Locate the cell with the specified text and output its (X, Y) center coordinate. 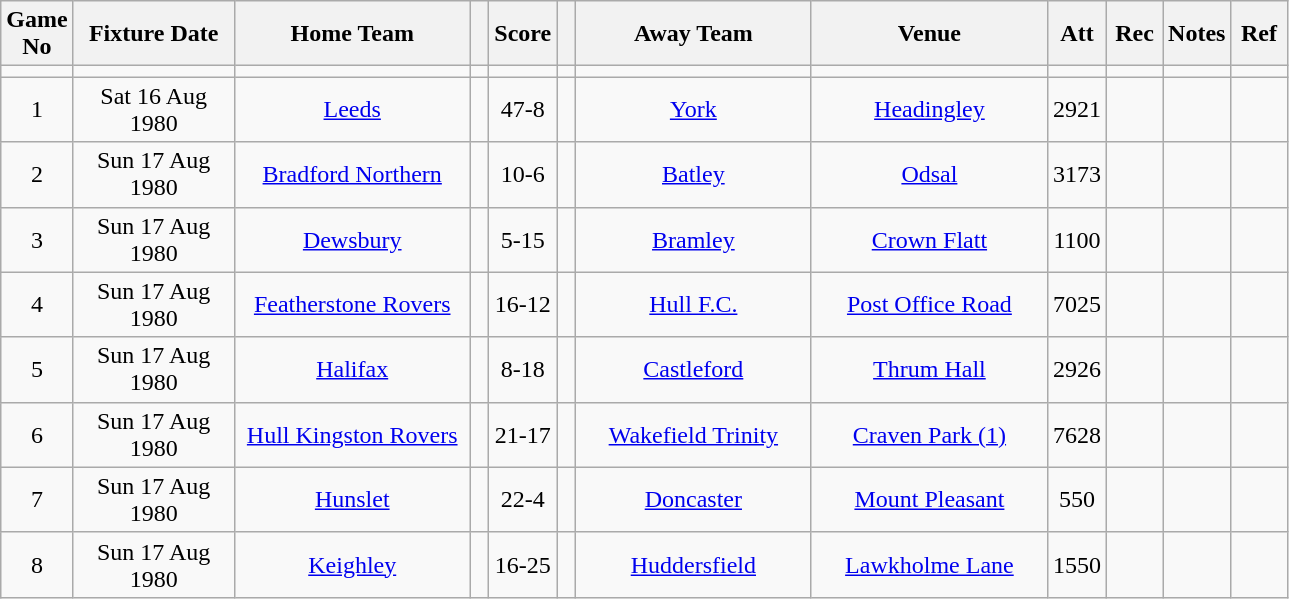
5-15 (523, 240)
550 (1076, 500)
Thrum Hall (929, 370)
Away Team (693, 34)
Home Team (352, 34)
Batley (693, 174)
Dewsbury (352, 240)
Post Office Road (929, 304)
Venue (929, 34)
Notes (1197, 34)
16-12 (523, 304)
8 (37, 564)
7 (37, 500)
Leeds (352, 110)
Featherstone Rovers (352, 304)
Headingley (929, 110)
2 (37, 174)
Fixture Date (154, 34)
5 (37, 370)
Rec (1135, 34)
York (693, 110)
1 (37, 110)
7628 (1076, 434)
3173 (1076, 174)
16-25 (523, 564)
Bramley (693, 240)
Lawkholme Lane (929, 564)
Bradford Northern (352, 174)
Craven Park (1) (929, 434)
4 (37, 304)
Sat 16 Aug 1980 (154, 110)
22-4 (523, 500)
Crown Flatt (929, 240)
Score (523, 34)
Hunslet (352, 500)
Hull Kingston Rovers (352, 434)
Mount Pleasant (929, 500)
Ref (1259, 34)
Att (1076, 34)
Wakefield Trinity (693, 434)
Castleford (693, 370)
Odsal (929, 174)
21-17 (523, 434)
Doncaster (693, 500)
Halifax (352, 370)
10-6 (523, 174)
2921 (1076, 110)
3 (37, 240)
47-8 (523, 110)
2926 (1076, 370)
7025 (1076, 304)
8-18 (523, 370)
Huddersfield (693, 564)
Hull F.C. (693, 304)
6 (37, 434)
1100 (1076, 240)
Game No (37, 34)
Keighley (352, 564)
1550 (1076, 564)
